For the text-containing cell, return its midpoint in [X, Y] coordinate format. 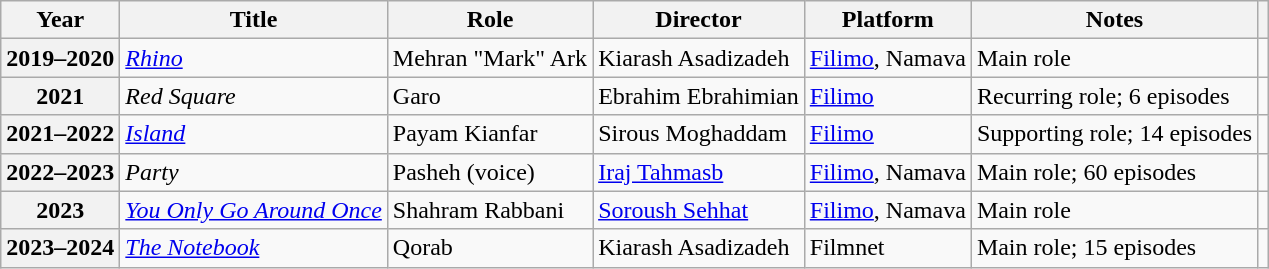
Payam Kianfar [490, 134]
Main role; 15 episodes [1114, 248]
Island [254, 134]
Recurring role; 6 episodes [1114, 96]
Role [490, 20]
Shahram Rabbani [490, 210]
Mehran "Mark" Ark [490, 58]
The Notebook [254, 248]
Title [254, 20]
Platform [888, 20]
Party [254, 172]
2023–2024 [60, 248]
Pasheh (voice) [490, 172]
Notes [1114, 20]
2023 [60, 210]
2021–2022 [60, 134]
Soroush Sehhat [699, 210]
Sirous Moghaddam [699, 134]
2021 [60, 96]
Iraj Tahmasb [699, 172]
Director [699, 20]
2019–2020 [60, 58]
2022–2023 [60, 172]
Ebrahim Ebrahimian [699, 96]
Rhino [254, 58]
Year [60, 20]
Filmnet [888, 248]
Red Square [254, 96]
Main role; 60 episodes [1114, 172]
You Only Go Around Once [254, 210]
Garo [490, 96]
Qorab [490, 248]
Supporting role; 14 episodes [1114, 134]
